Capture the cell that displays the provided text and extract its (x, y) central coordinate. 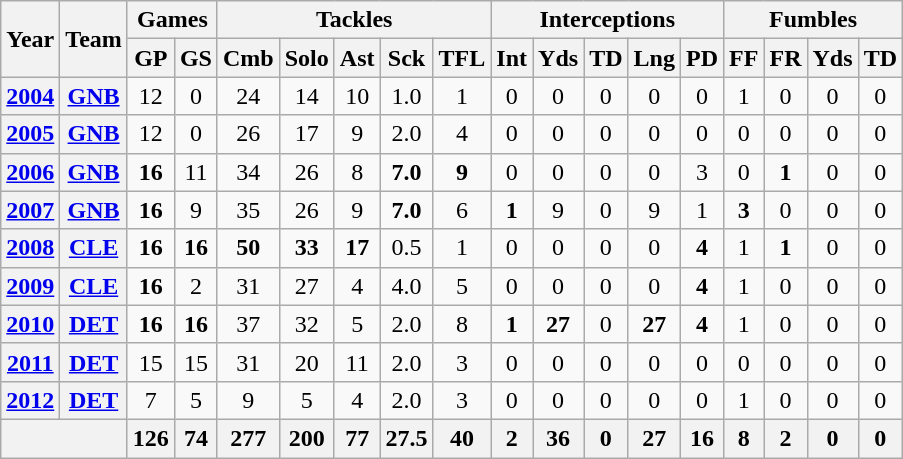
Team (94, 39)
34 (248, 172)
Ast (357, 58)
FR (786, 58)
Cmb (248, 58)
77 (357, 438)
50 (248, 248)
Lng (654, 58)
33 (306, 248)
Solo (306, 58)
32 (306, 324)
Games (172, 20)
Fumbles (814, 20)
Int (512, 58)
1.0 (406, 96)
37 (248, 324)
0.5 (406, 248)
74 (196, 438)
2007 (30, 210)
36 (558, 438)
40 (462, 438)
2005 (30, 134)
14 (306, 96)
2008 (30, 248)
24 (248, 96)
GP (150, 58)
2012 (30, 400)
20 (306, 362)
2006 (30, 172)
27.5 (406, 438)
35 (248, 210)
2011 (30, 362)
7 (150, 400)
2004 (30, 96)
Interceptions (608, 20)
TFL (462, 58)
277 (248, 438)
200 (306, 438)
10 (357, 96)
6 (462, 210)
Sck (406, 58)
4.0 (406, 286)
126 (150, 438)
Year (30, 39)
2009 (30, 286)
PD (702, 58)
Tackles (354, 20)
GS (196, 58)
FF (744, 58)
2010 (30, 324)
